Provide the (X, Y) coordinate of the cell's center where the given text is located.  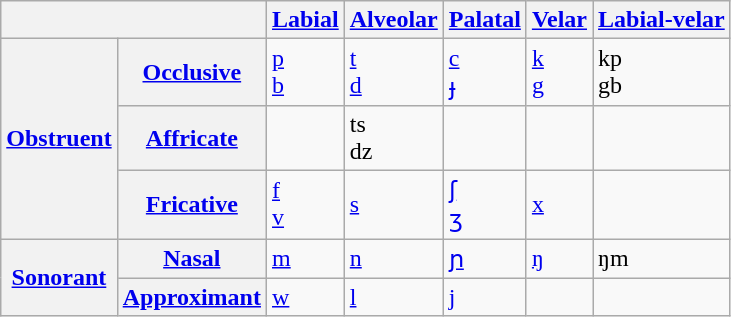
kg (559, 72)
Velar (559, 20)
ŋ (559, 258)
w (305, 297)
ŋm (662, 258)
Labial-velar (662, 20)
fv (305, 204)
ɲ (484, 258)
Palatal (484, 20)
Nasal (192, 258)
s (394, 204)
Occlusive (192, 72)
x (559, 204)
kpgb (662, 72)
Approximant (192, 297)
tsdz (394, 138)
Sonorant (59, 277)
l (394, 297)
Alveolar (394, 20)
j (484, 297)
pb (305, 72)
Obstruent (59, 139)
n (394, 258)
Fricative (192, 204)
Affricate (192, 138)
Labial (305, 20)
m (305, 258)
td (394, 72)
cɟ (484, 72)
ʃʒ (484, 204)
